Capture the cell that displays the provided text and extract its (x, y) central coordinate. 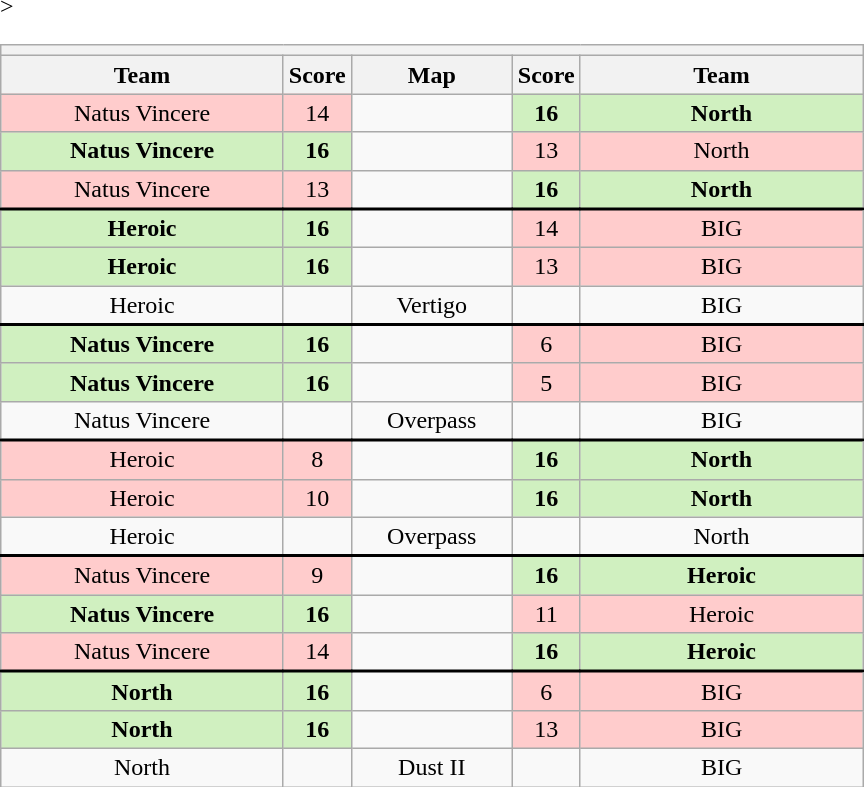
Vertigo (432, 306)
10 (317, 498)
5 (546, 382)
Dust II (432, 767)
8 (317, 460)
9 (317, 576)
11 (546, 614)
Map (432, 75)
